Scan for the cell matching the given text and deliver its [x, y] coordinate at center. 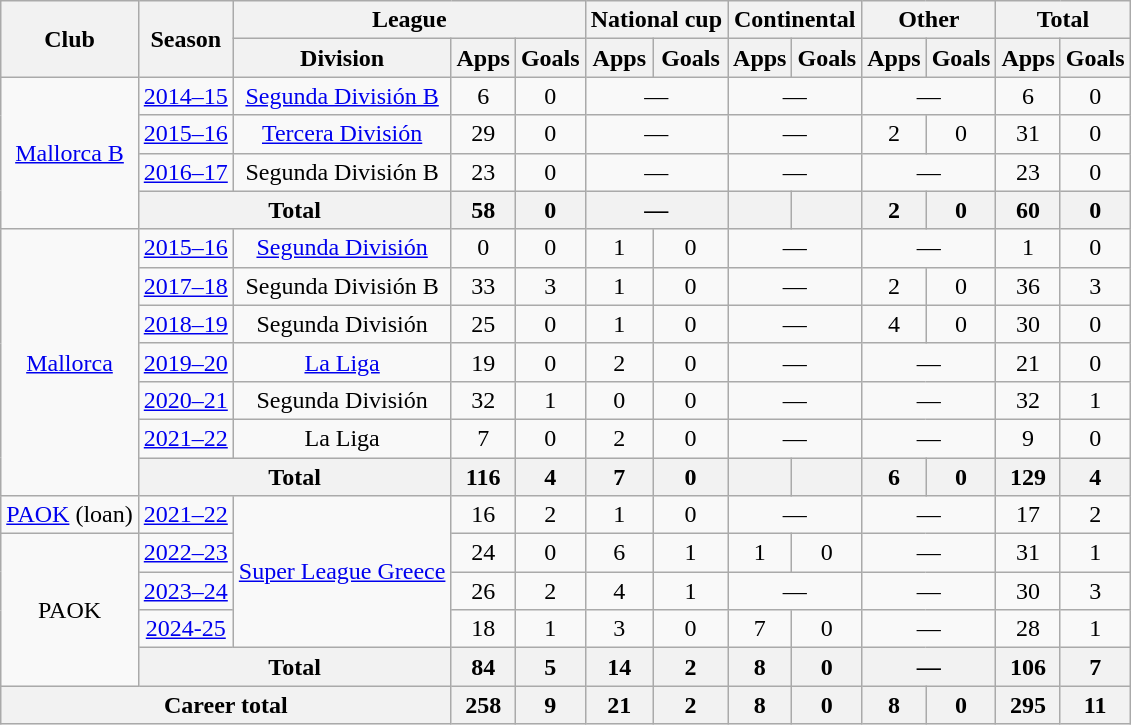
258 [483, 705]
60 [1028, 210]
2023–24 [186, 591]
2024-25 [186, 629]
League [409, 20]
84 [483, 667]
24 [483, 553]
Club [70, 39]
19 [483, 362]
Season [186, 39]
2022–23 [186, 553]
National cup [656, 20]
28 [1028, 629]
2016–17 [186, 172]
58 [483, 210]
129 [1028, 477]
25 [483, 324]
16 [483, 515]
116 [483, 477]
106 [1028, 667]
Career total [226, 705]
11 [1095, 705]
2017–18 [186, 286]
Mallorca B [70, 153]
PAOK [70, 610]
Continental [795, 20]
2020–21 [186, 400]
Division [342, 58]
PAOK (loan) [70, 515]
33 [483, 286]
26 [483, 591]
295 [1028, 705]
2018–19 [186, 324]
Other [929, 20]
29 [483, 134]
36 [1028, 286]
2014–15 [186, 96]
Super League Greece [342, 572]
18 [483, 629]
14 [619, 667]
Tercera División [342, 134]
Mallorca [70, 362]
17 [1028, 515]
2019–20 [186, 362]
5 [550, 667]
